For the text-containing cell, return its midpoint in [X, Y] coordinate format. 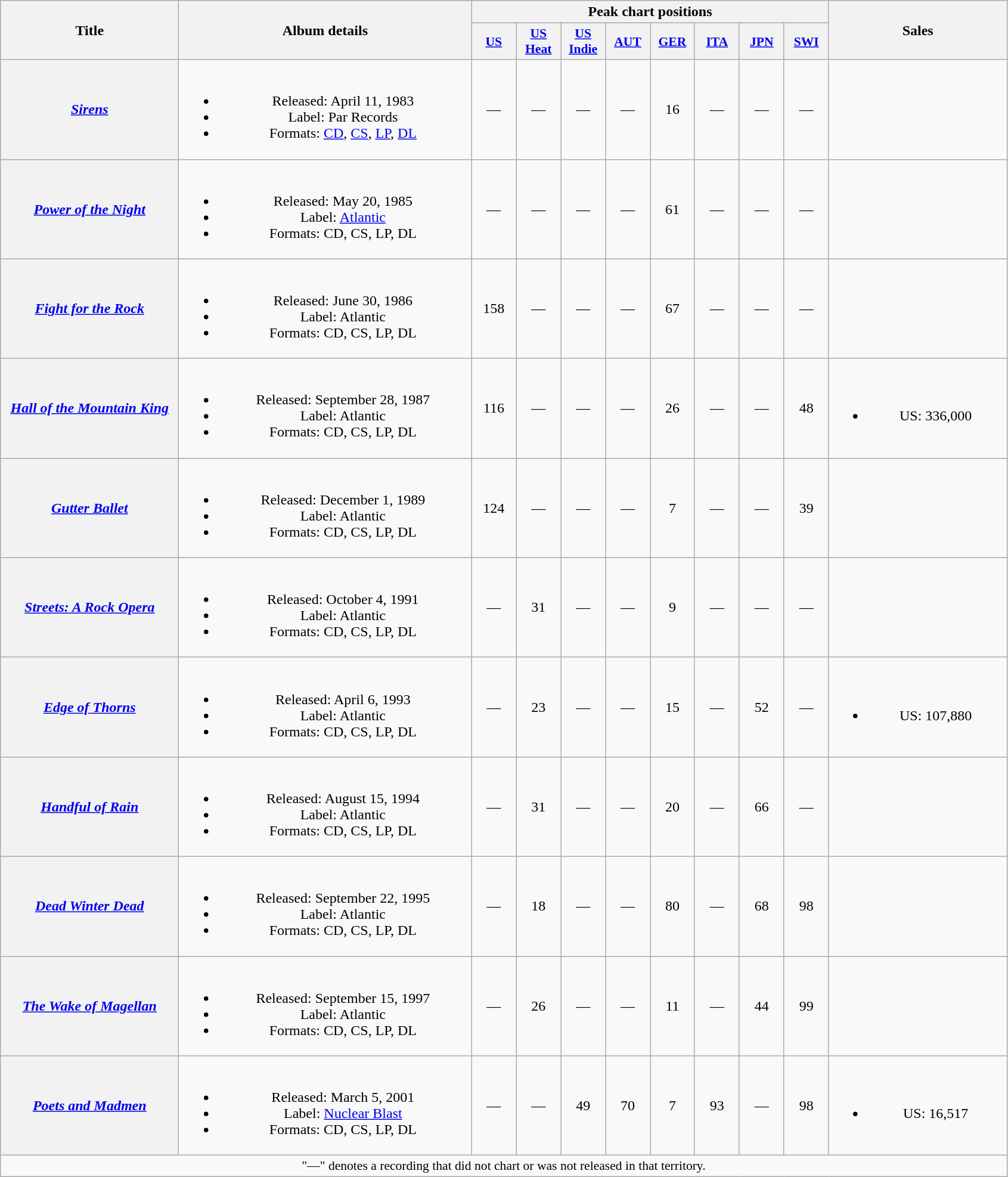
Released: March 5, 2001Label: Nuclear BlastFormats: CD, CS, LP, DL [325, 1105]
158 [494, 309]
Handful of Rain [89, 806]
US: 336,000 [918, 408]
Sirens [89, 110]
Title [89, 30]
9 [672, 607]
99 [806, 1006]
11 [672, 1006]
Released: August 15, 1994Label: AtlanticFormats: CD, CS, LP, DL [325, 806]
Dead Winter Dead [89, 906]
US Heat [539, 42]
AUT [628, 42]
66 [762, 806]
JPN [762, 42]
44 [762, 1006]
Released: May 20, 1985Label: AtlanticFormats: CD, CS, LP, DL [325, 209]
GER [672, 42]
Poets and Madmen [89, 1105]
Hall of the Mountain King [89, 408]
US: 16,517 [918, 1105]
48 [806, 408]
16 [672, 110]
116 [494, 408]
ITA [717, 42]
The Wake of Magellan [89, 1006]
Released: October 4, 1991Label: AtlanticFormats: CD, CS, LP, DL [325, 607]
"—" denotes a recording that did not chart or was not released in that territory. [504, 1166]
Fight for the Rock [89, 309]
15 [672, 707]
Released: April 11, 1983Label: Par RecordsFormats: CD, CS, LP, DL [325, 110]
US: 107,880 [918, 707]
SWI [806, 42]
93 [717, 1105]
52 [762, 707]
Album details [325, 30]
Peak chart positions [650, 12]
68 [762, 906]
70 [628, 1105]
Released: June 30, 1986Label: AtlanticFormats: CD, CS, LP, DL [325, 309]
Released: September 15, 1997Label: AtlanticFormats: CD, CS, LP, DL [325, 1006]
Released: December 1, 1989Label: AtlanticFormats: CD, CS, LP, DL [325, 508]
Released: September 28, 1987Label: AtlanticFormats: CD, CS, LP, DL [325, 408]
23 [539, 707]
124 [494, 508]
Gutter Ballet [89, 508]
39 [806, 508]
Power of the Night [89, 209]
20 [672, 806]
Sales [918, 30]
49 [583, 1105]
US Indie [583, 42]
US [494, 42]
18 [539, 906]
Released: April 6, 1993Label: AtlanticFormats: CD, CS, LP, DL [325, 707]
67 [672, 309]
Edge of Thorns [89, 707]
Streets: A Rock Opera [89, 607]
Released: September 22, 1995Label: AtlanticFormats: CD, CS, LP, DL [325, 906]
61 [672, 209]
80 [672, 906]
